For the text-containing cell, return its midpoint in (x, y) coordinate format. 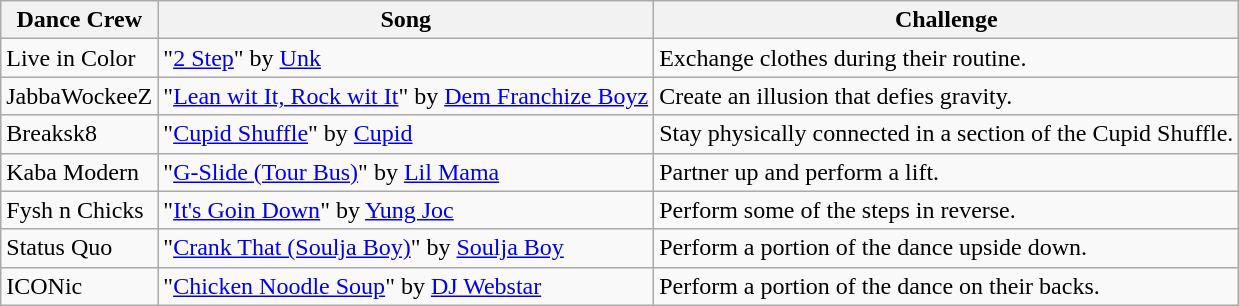
"Chicken Noodle Soup" by DJ Webstar (406, 286)
"Cupid Shuffle" by Cupid (406, 134)
Create an illusion that defies gravity. (946, 96)
Partner up and perform a lift. (946, 172)
Breaksk8 (80, 134)
Song (406, 20)
Perform a portion of the dance upside down. (946, 248)
Exchange clothes during their routine. (946, 58)
Perform a portion of the dance on their backs. (946, 286)
Dance Crew (80, 20)
Status Quo (80, 248)
"2 Step" by Unk (406, 58)
Stay physically connected in a section of the Cupid Shuffle. (946, 134)
"It's Goin Down" by Yung Joc (406, 210)
Kaba Modern (80, 172)
Perform some of the steps in reverse. (946, 210)
"G-Slide (Tour Bus)" by Lil Mama (406, 172)
JabbaWockeeZ (80, 96)
ICONic (80, 286)
"Lean wit It, Rock wit It" by Dem Franchize Boyz (406, 96)
"Crank That (Soulja Boy)" by Soulja Boy (406, 248)
Live in Color (80, 58)
Fysh n Chicks (80, 210)
Challenge (946, 20)
